Identify which cell holds the provided text, then report its [x, y] central coordinate. 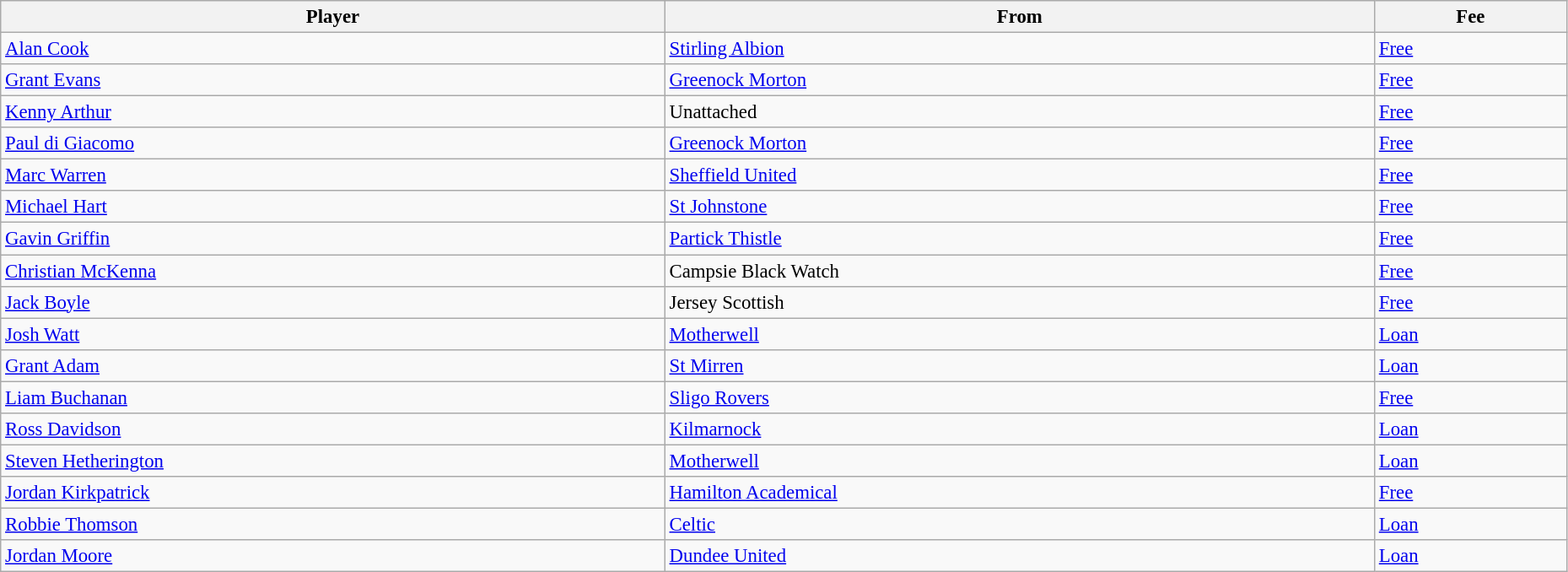
Alan Cook [333, 49]
Jordan Kirkpatrick [333, 493]
Unattached [1019, 112]
St Mirren [1019, 365]
Stirling Albion [1019, 49]
Kilmarnock [1019, 429]
Steven Hetherington [333, 461]
Kenny Arthur [333, 112]
Michael Hart [333, 207]
Marc Warren [333, 175]
Partick Thistle [1019, 239]
St Johnstone [1019, 207]
Christian McKenna [333, 271]
Jordan Moore [333, 556]
Grant Adam [333, 365]
Josh Watt [333, 334]
Liam Buchanan [333, 397]
Player [333, 17]
Grant Evans [333, 80]
Sligo Rovers [1019, 397]
Celtic [1019, 524]
Paul di Giacomo [333, 143]
Ross Davidson [333, 429]
Jersey Scottish [1019, 302]
From [1019, 17]
Campsie Black Watch [1019, 271]
Sheffield United [1019, 175]
Dundee United [1019, 556]
Robbie Thomson [333, 524]
Gavin Griffin [333, 239]
Fee [1470, 17]
Jack Boyle [333, 302]
Hamilton Academical [1019, 493]
